Detect which cell encompasses the target text, then output its (X, Y) center coordinate. 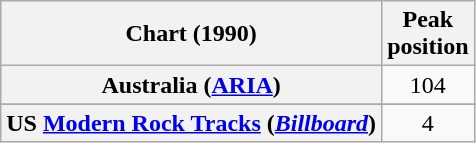
Chart (1990) (192, 34)
104 (428, 85)
4 (428, 123)
Peakposition (428, 34)
Australia (ARIA) (192, 85)
US Modern Rock Tracks (Billboard) (192, 123)
